Provide the [x, y] coordinate of the cell's center where the given text is located.  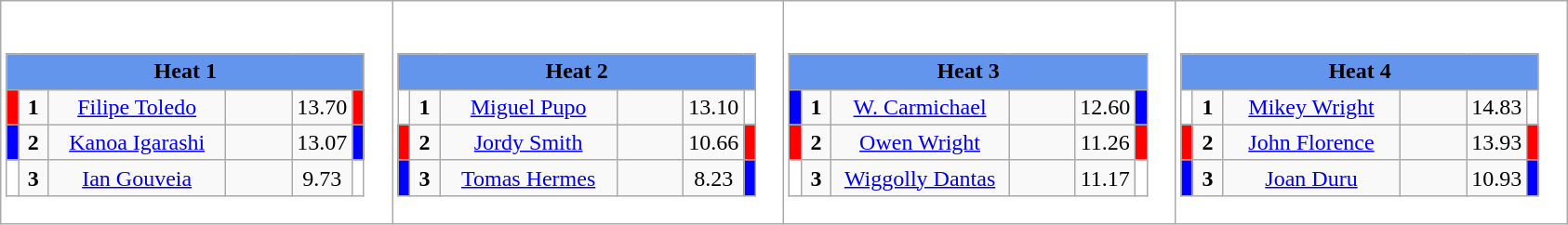
Tomas Hermes [528, 178]
Heat 3 1 W. Carmichael 12.60 2 Owen Wright 11.26 3 Wiggolly Dantas 11.17 [980, 112]
John Florence [1311, 142]
13.10 [714, 107]
14.83 [1497, 107]
Heat 3 [968, 72]
Mikey Wright [1311, 107]
Owen Wright [921, 142]
9.73 [322, 178]
Heat 4 [1360, 72]
Heat 2 [577, 72]
13.07 [322, 142]
Jordy Smith [528, 142]
13.93 [1497, 142]
Ian Gouveia [138, 178]
10.93 [1497, 178]
Heat 2 1 Miguel Pupo 13.10 2 Jordy Smith 10.66 3 Tomas Hermes 8.23 [588, 112]
W. Carmichael [921, 107]
11.17 [1105, 178]
11.26 [1105, 142]
Miguel Pupo [528, 107]
Heat 1 [185, 72]
Joan Duru [1311, 178]
8.23 [714, 178]
Heat 4 1 Mikey Wright 14.83 2 John Florence 13.93 3 Joan Duru 10.93 [1371, 112]
12.60 [1105, 107]
Filipe Toledo [138, 107]
Wiggolly Dantas [921, 178]
13.70 [322, 107]
Heat 1 1 Filipe Toledo 13.70 2 Kanoa Igarashi 13.07 3 Ian Gouveia 9.73 [197, 112]
10.66 [714, 142]
Kanoa Igarashi [138, 142]
